Locate the cell with the specified text and output its (X, Y) center coordinate. 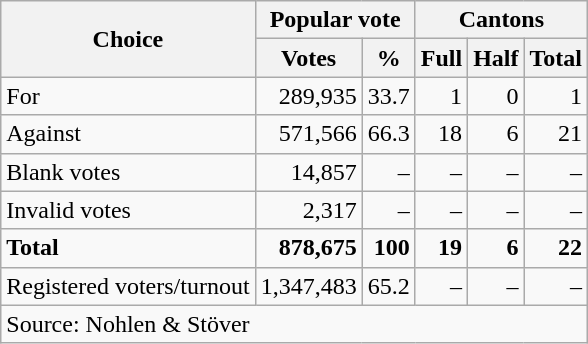
0 (496, 96)
Cantons (501, 20)
22 (556, 248)
Invalid votes (128, 210)
Source: Nohlen & Stöver (294, 324)
878,675 (308, 248)
Full (441, 58)
289,935 (308, 96)
18 (441, 134)
21 (556, 134)
% (388, 58)
1,347,483 (308, 286)
Popular vote (335, 20)
100 (388, 248)
66.3 (388, 134)
14,857 (308, 172)
Blank votes (128, 172)
571,566 (308, 134)
For (128, 96)
Half (496, 58)
2,317 (308, 210)
Registered voters/turnout (128, 286)
65.2 (388, 286)
Votes (308, 58)
19 (441, 248)
Choice (128, 39)
Against (128, 134)
33.7 (388, 96)
